Return (x, y) of the center of cell containing provided text 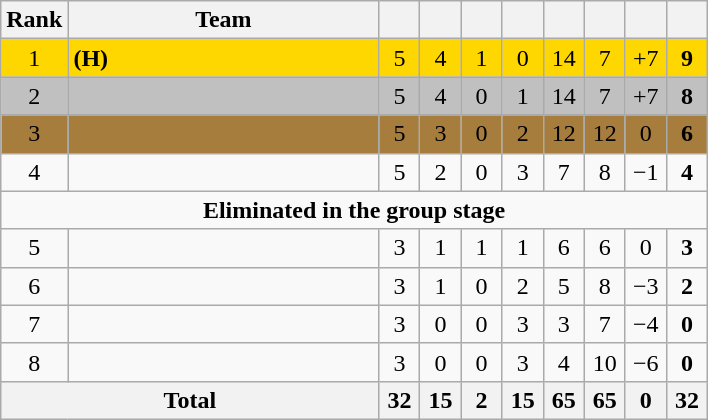
Total (190, 400)
−1 (646, 172)
−6 (646, 362)
Team (224, 20)
10 (604, 362)
−3 (646, 286)
(H) (224, 58)
Eliminated in the group stage (354, 210)
−4 (646, 324)
9 (686, 58)
Rank (34, 20)
